For the text-containing cell, return its midpoint in [x, y] coordinate format. 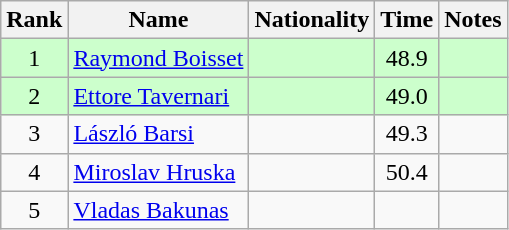
Miroslav Hruska [158, 172]
Notes [473, 20]
Ettore Tavernari [158, 96]
Rank [34, 20]
4 [34, 172]
48.9 [407, 58]
Raymond Boisset [158, 58]
Vladas Bakunas [158, 210]
50.4 [407, 172]
Name [158, 20]
Nationality [312, 20]
3 [34, 134]
Time [407, 20]
2 [34, 96]
László Barsi [158, 134]
49.0 [407, 96]
1 [34, 58]
49.3 [407, 134]
5 [34, 210]
